Return the [x, y] coordinate for the center point of the cell that contains the specified text.  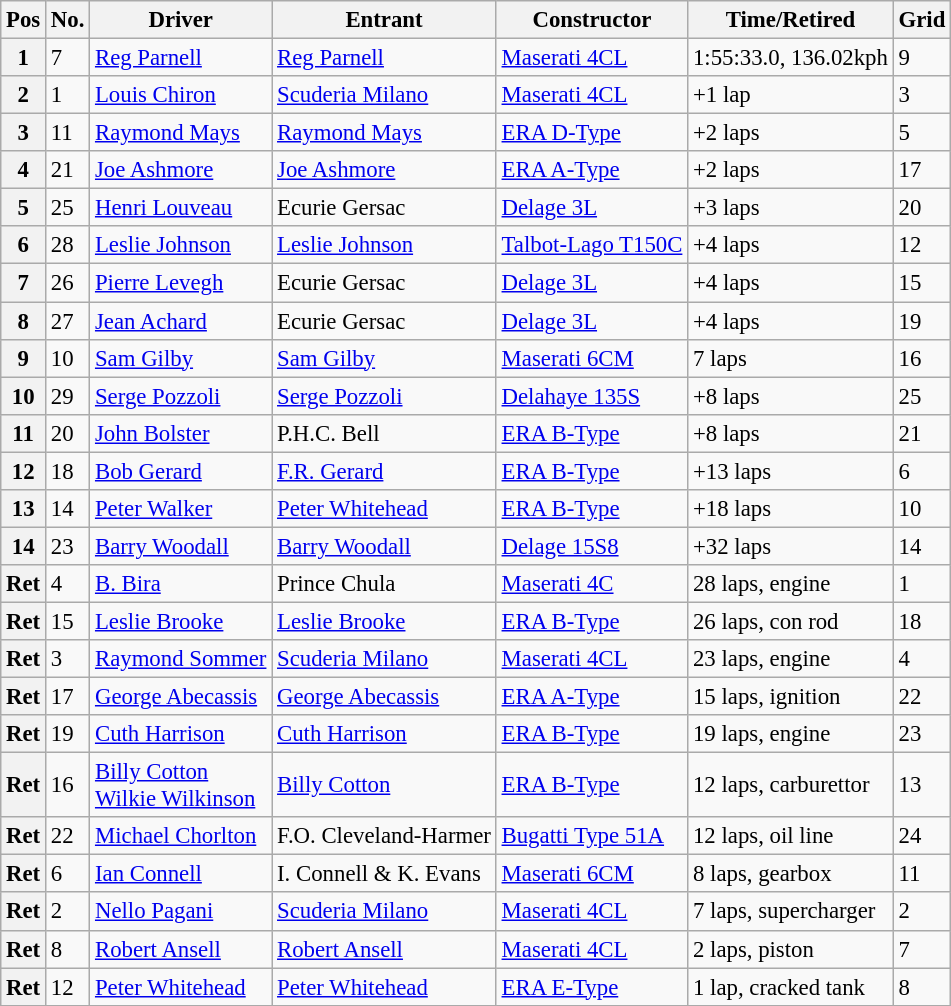
Henri Louveau [181, 208]
Jean Achard [181, 321]
P.H.C. Bell [384, 433]
F.O. Cleveland-Harmer [384, 836]
2 laps, piston [791, 949]
26 [68, 283]
Bugatti Type 51A [592, 836]
Ian Connell [181, 874]
Grid [922, 20]
Louis Chiron [181, 95]
Delahaye 135S [592, 396]
Pos [24, 20]
+18 laps [791, 509]
28 laps, engine [791, 584]
John Bolster [181, 433]
Prince Chula [384, 584]
Peter Walker [181, 509]
1 lap, cracked tank [791, 987]
27 [68, 321]
7 laps, supercharger [791, 912]
Nello Pagani [181, 912]
B. Bira [181, 584]
Maserati 4C [592, 584]
+1 lap [791, 95]
15 laps, ignition [791, 697]
F.R. Gerard [384, 471]
12 laps, oil line [791, 836]
Driver [181, 20]
Talbot-Lago T150C [592, 245]
+3 laps [791, 208]
+32 laps [791, 546]
Entrant [384, 20]
29 [68, 396]
+13 laps [791, 471]
ERA D-Type [592, 133]
12 laps, carburettor [791, 786]
28 [68, 245]
1:55:33.0, 136.02kph [791, 58]
Billy Cotton Wilkie Wilkinson [181, 786]
No. [68, 20]
Delage 15S8 [592, 546]
24 [922, 836]
19 laps, engine [791, 734]
Raymond Sommer [181, 659]
23 laps, engine [791, 659]
Bob Gerard [181, 471]
7 laps [791, 358]
I. Connell & K. Evans [384, 874]
26 laps, con rod [791, 621]
Billy Cotton [384, 786]
Time/Retired [791, 20]
8 laps, gearbox [791, 874]
Constructor [592, 20]
Michael Chorlton [181, 836]
Pierre Levegh [181, 283]
ERA E-Type [592, 987]
